From the cell containing the given text, extract its center point as (x, y) coordinate. 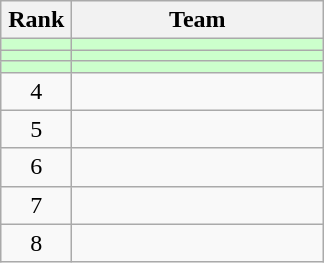
Rank (36, 20)
Team (198, 20)
5 (36, 129)
7 (36, 205)
8 (36, 243)
6 (36, 167)
4 (36, 91)
